Capture the cell that displays the provided text and extract its [x, y] central coordinate. 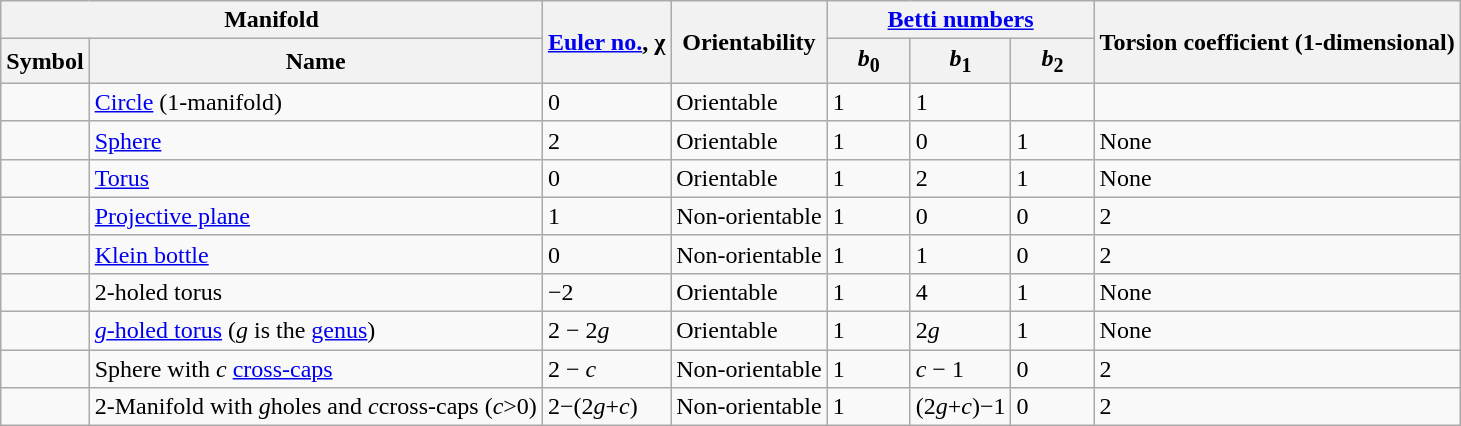
c − 1 [960, 369]
g-holed torus (g is the genus) [316, 331]
Manifold [272, 20]
Klein bottle [316, 254]
2−(2g+c) [606, 407]
2 − c [606, 369]
Symbol [45, 61]
2g [960, 331]
2 − 2g [606, 331]
b1 [960, 61]
−2 [606, 292]
2-holed torus [316, 292]
Torsion coefficient (1-dimensional) [1277, 42]
b0 [868, 61]
b2 [1052, 61]
Sphere [316, 140]
(2g+c)−1 [960, 407]
Circle (1-manifold) [316, 102]
Torus [316, 178]
Orientability [749, 42]
4 [960, 292]
Name [316, 61]
2-Manifold with gholes and ccross-caps (c>0) [316, 407]
Euler no., χ [606, 42]
Projective plane [316, 216]
Sphere with c cross-caps [316, 369]
Betti numbers [960, 20]
